Return (X, Y) of the center of cell containing provided text 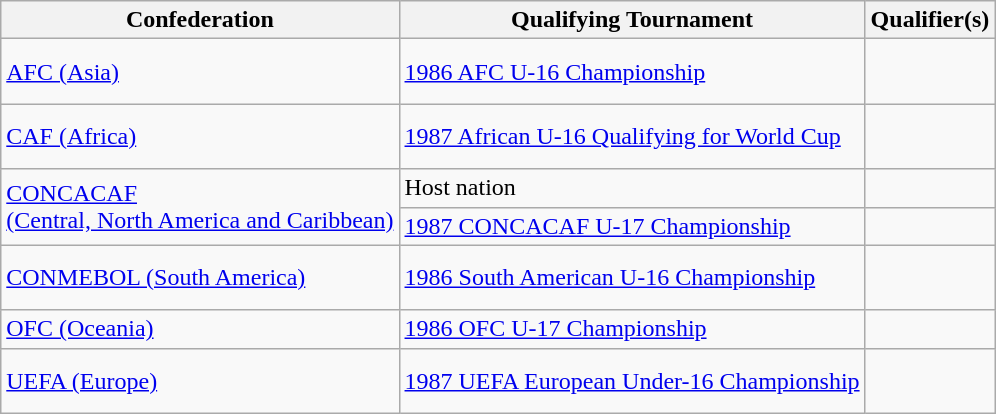
Qualifying Tournament (632, 20)
CONMEBOL (South America) (200, 278)
CAF (Africa) (200, 136)
AFC (Asia) (200, 72)
1986 OFC U-17 Championship (632, 329)
1986 South American U-16 Championship (632, 278)
CONCACAF (Central, North America and Caribbean) (200, 207)
1986 AFC U-16 Championship (632, 72)
Confederation (200, 20)
OFC (Oceania) (200, 329)
1987 CONCACAF U-17 Championship (632, 226)
Host nation (632, 188)
1987 African U-16 Qualifying for World Cup (632, 136)
1987 UEFA European Under-16 Championship (632, 380)
Qualifier(s) (930, 20)
UEFA (Europe) (200, 380)
